Pinpoint the cell where the given text exists, returning its [X, Y] midpoint coordinate. 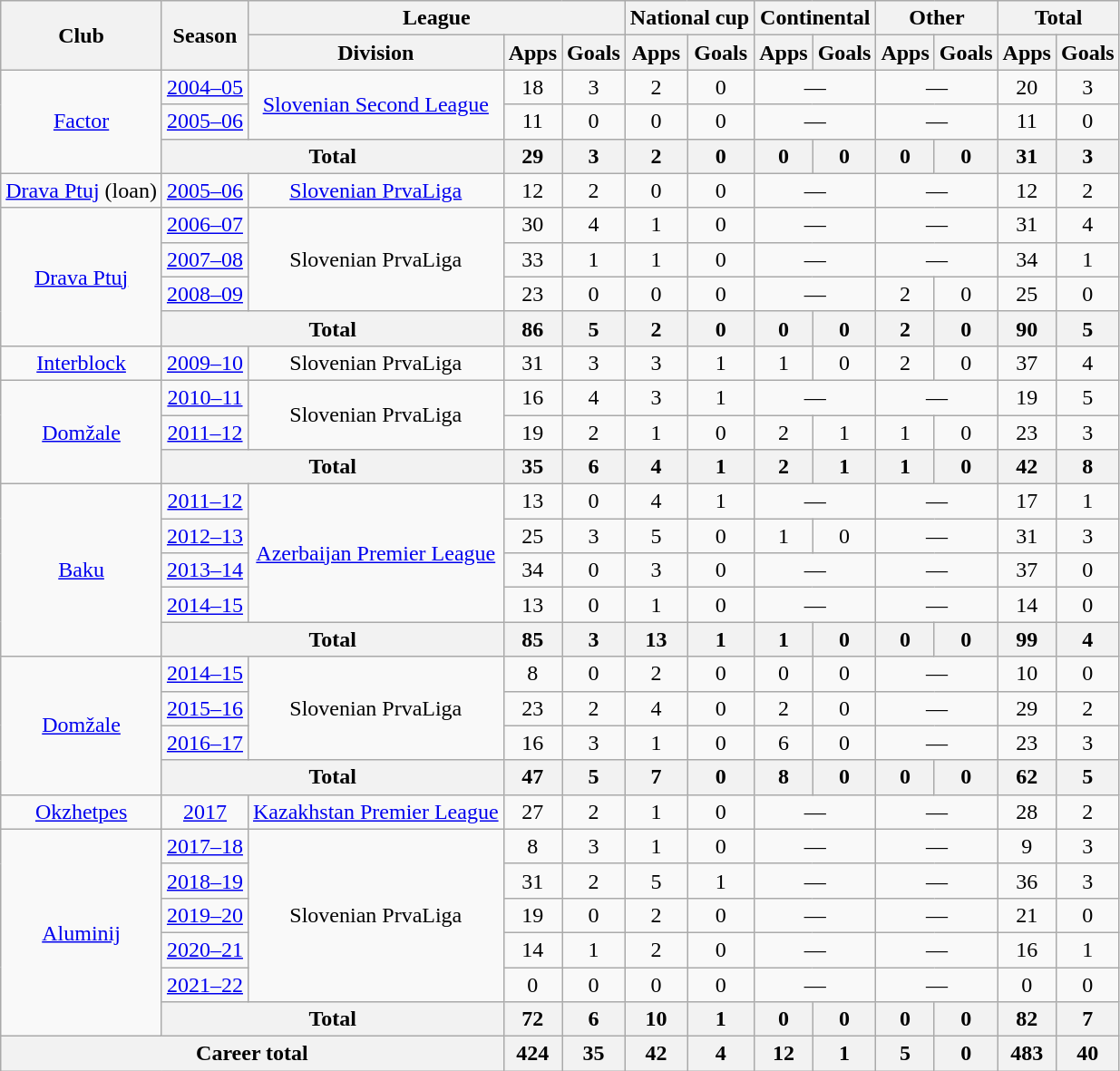
Continental [815, 18]
30 [532, 225]
2012–13 [205, 536]
90 [1027, 328]
9 [1027, 846]
2018–19 [205, 881]
86 [532, 328]
36 [1027, 881]
424 [532, 1054]
2021–22 [205, 984]
2019–20 [205, 915]
2008–09 [205, 294]
18 [532, 87]
2010–11 [205, 397]
2009–10 [205, 363]
2013–14 [205, 570]
27 [532, 812]
2017–18 [205, 846]
Division [375, 53]
2015–16 [205, 708]
2017 [205, 812]
2004–05 [205, 87]
Aluminij [82, 932]
33 [532, 259]
99 [1027, 639]
28 [1027, 812]
National cup [689, 18]
Drava Ptuj [82, 277]
483 [1027, 1054]
Club [82, 35]
2007–08 [205, 259]
Okzhetpes [82, 812]
Other [937, 18]
40 [1087, 1054]
2006–07 [205, 225]
47 [532, 777]
Slovenian Second League [375, 104]
Baku [82, 570]
Season [205, 35]
Kazakhstan Premier League [375, 812]
Drava Ptuj (loan) [82, 190]
72 [532, 1019]
20 [1027, 87]
21 [1027, 915]
2016–17 [205, 743]
Interblock [82, 363]
Career total [252, 1054]
2020–21 [205, 949]
62 [1027, 777]
82 [1027, 1019]
Factor [82, 122]
85 [532, 639]
Azerbaijan Premier League [375, 553]
17 [1027, 501]
League [436, 18]
